Scan for the cell matching the given text and deliver its [x, y] coordinate at center. 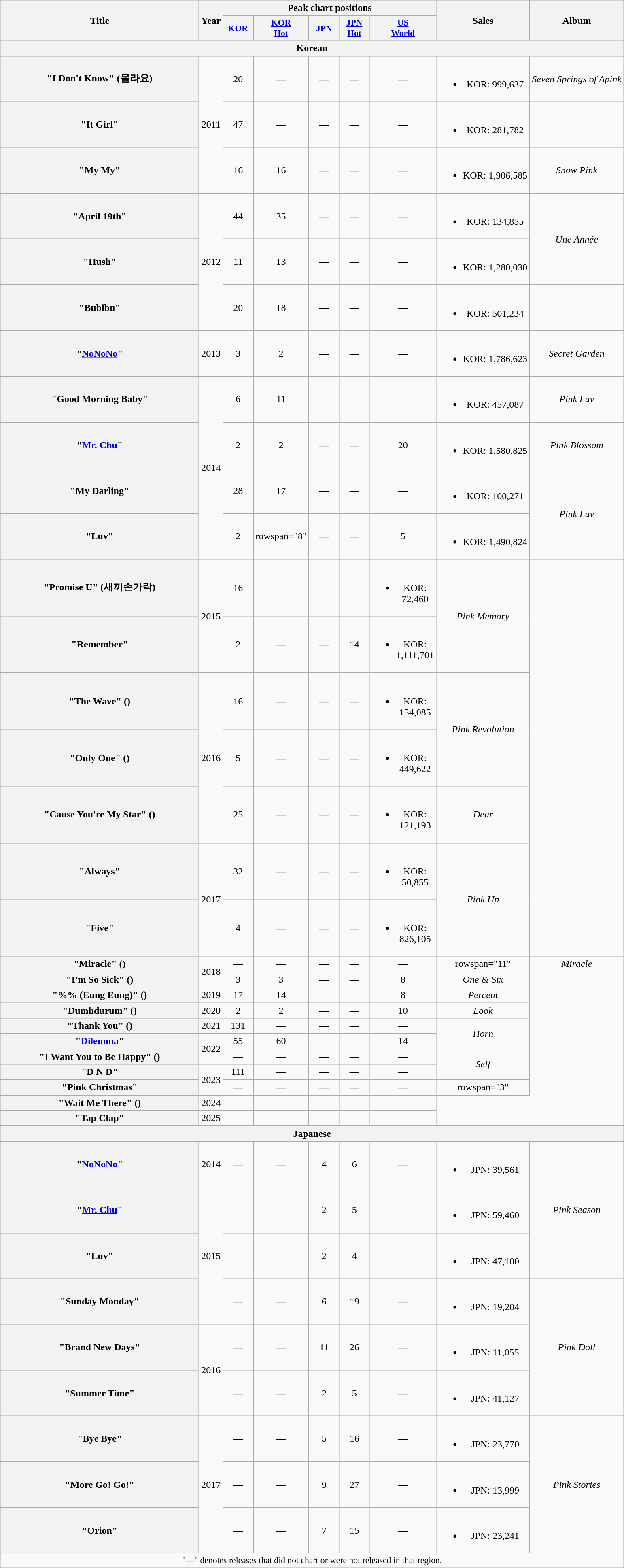
Korean [312, 48]
KOR: 281,782 [483, 125]
"Sunday Monday" [100, 1301]
JPNHot [354, 28]
KOR [238, 28]
2023 [211, 1080]
JPN: 39,561 [483, 1164]
Pink Up [483, 900]
Miracle [577, 964]
Look [483, 1010]
"Dilemma" [100, 1041]
"Only One" () [100, 758]
35 [281, 216]
JPN: 23,241 [483, 1530]
KOR: 50,855 [403, 871]
JPN: 59,460 [483, 1210]
"I Don't Know" (몰라요) [100, 79]
2013 [211, 353]
KOR: 449,622 [403, 758]
"Hush" [100, 262]
2012 [211, 262]
"Bubibu" [100, 308]
"Wait Me There" () [100, 1103]
Horn [483, 1033]
"Orion" [100, 1530]
44 [238, 216]
JPN: 19,204 [483, 1301]
26 [354, 1347]
JPN: 11,055 [483, 1347]
111 [238, 1072]
"D N D" [100, 1072]
KOR: 121,193 [403, 815]
131 [238, 1025]
32 [238, 871]
60 [281, 1041]
"Thank You" () [100, 1025]
27 [354, 1484]
25 [238, 815]
KOR: 154,085 [403, 701]
KOR: 1,111,701 [403, 645]
19 [354, 1301]
"%% (Eung Eung)" () [100, 995]
"Always" [100, 871]
7 [324, 1530]
KOR: 100,271 [483, 491]
KORHot [281, 28]
KOR: 72,460 [403, 588]
Year [211, 20]
2021 [211, 1025]
"—" denotes releases that did not chart or were not released in that region. [312, 1560]
"Pink Christmas" [100, 1087]
55 [238, 1041]
Pink Season [577, 1210]
Une Année [577, 239]
"April 19th" [100, 216]
KOR: 1,786,623 [483, 353]
KOR: 1,490,824 [483, 537]
15 [354, 1530]
"Cause You're My Star" () [100, 815]
JPN [324, 28]
Pink Memory [483, 616]
JPN: 47,100 [483, 1256]
Pink Blossom [577, 445]
Pink Revolution [483, 730]
"Promise U" (새끼손가락) [100, 588]
28 [238, 491]
"The Wave" () [100, 701]
"Summer Time" [100, 1393]
KOR: 999,637 [483, 79]
"I'm So Sick" () [100, 979]
"More Go! Go!" [100, 1484]
"I Want You to Be Happy" () [100, 1056]
"It Girl" [100, 125]
Snow Pink [577, 170]
2018 [211, 972]
JPN: 13,999 [483, 1484]
KOR: 134,855 [483, 216]
"Tap Clap" [100, 1118]
"Brand New Days" [100, 1347]
47 [238, 125]
Sales [483, 20]
Secret Garden [577, 353]
"Good Morning Baby" [100, 399]
KOR: 1,580,825 [483, 445]
2025 [211, 1118]
Japanese [312, 1134]
Seven Springs of Apink [577, 79]
2024 [211, 1103]
2011 [211, 125]
KOR: 1,280,030 [483, 262]
KOR: 1,906,585 [483, 170]
"Five" [100, 928]
JPN: 41,127 [483, 1393]
rowspan="3" [483, 1087]
KOR: 457,087 [483, 399]
JPN: 23,770 [483, 1439]
Percent [483, 995]
Peak chart positions [330, 8]
rowspan="8" [281, 537]
18 [281, 308]
Album [577, 20]
One & Six [483, 979]
KOR: 501,234 [483, 308]
"Remember" [100, 645]
9 [324, 1484]
"Bye Bye" [100, 1439]
2020 [211, 1010]
Self [483, 1064]
Title [100, 20]
Pink Stories [577, 1484]
2022 [211, 1049]
2019 [211, 995]
KOR: 826,105 [403, 928]
rowspan="11" [483, 964]
Pink Doll [577, 1347]
"Miracle" () [100, 964]
USWorld [403, 28]
Dear [483, 815]
10 [403, 1010]
"My My" [100, 170]
"Dumhdurum" () [100, 1010]
13 [281, 262]
"My Darling" [100, 491]
